Detect which cell encompasses the target text, then output its [x, y] center coordinate. 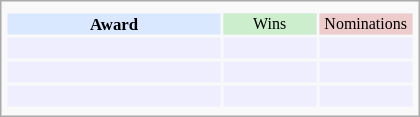
Nominations [366, 24]
Award [114, 24]
Wins [270, 24]
